Return the (x, y) coordinate for the center point of the cell that contains the specified text.  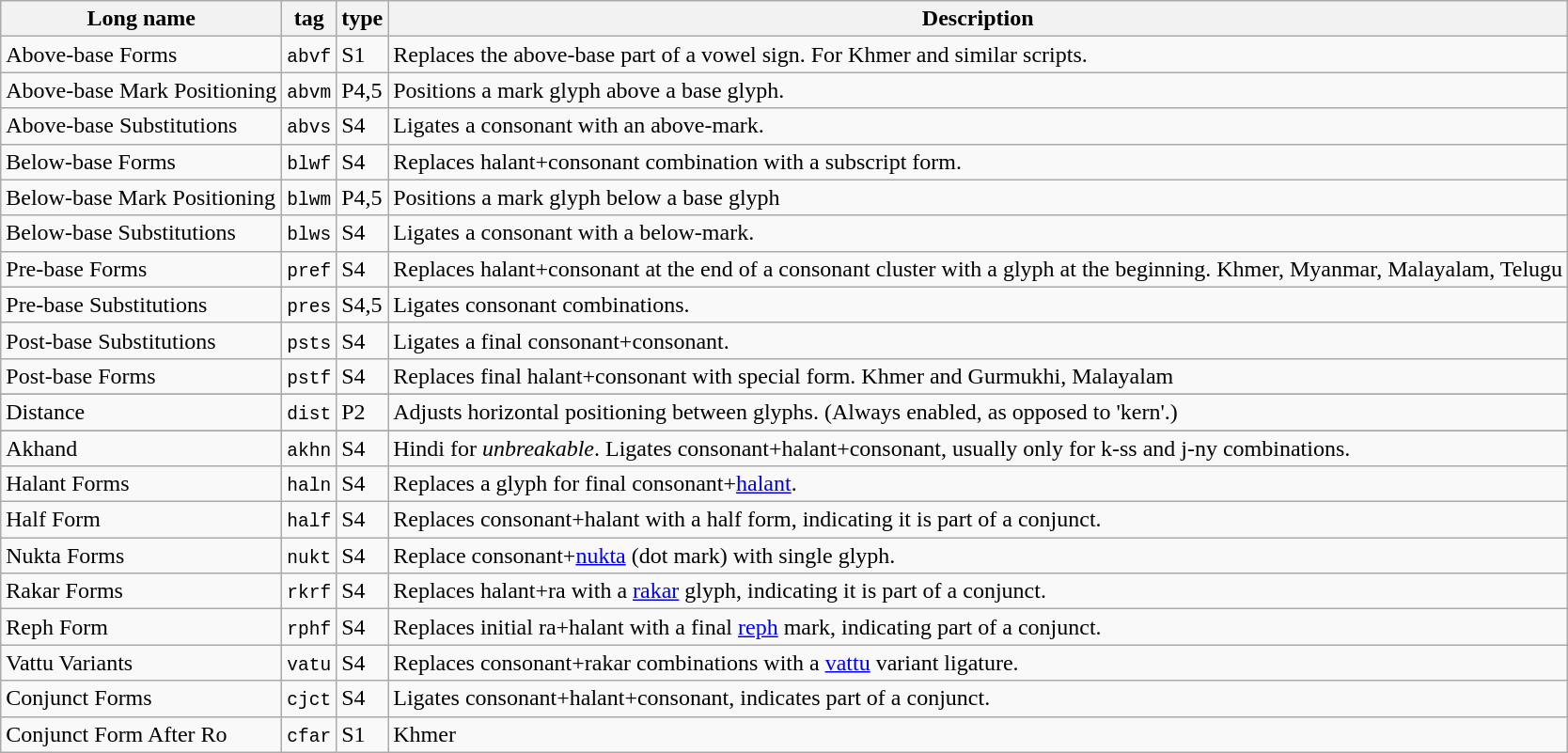
nukt (309, 556)
Pre-base Forms (141, 269)
Pre-base Substitutions (141, 305)
Above-base Substitutions (141, 126)
Akhand (141, 448)
tag (309, 19)
Half Form (141, 520)
pref (309, 269)
Positions a mark glyph above a base glyph. (978, 90)
Adjusts horizontal positioning between glyphs. (Always enabled, as opposed to 'kern'.) (978, 412)
P2 (363, 412)
Above-base Forms (141, 55)
Ligates consonant combinations. (978, 305)
Ligates a final consonant+consonant. (978, 340)
Conjunct Form After Ro (141, 734)
abvs (309, 126)
type (363, 19)
Replaces initial ra+halant with a final reph mark, indicating part of a conjunct. (978, 627)
cfar (309, 734)
Below-base Mark Positioning (141, 197)
cjct (309, 698)
rphf (309, 627)
Reph Form (141, 627)
rkrf (309, 591)
Khmer (978, 734)
Conjunct Forms (141, 698)
Post-base Forms (141, 376)
Distance (141, 412)
blws (309, 233)
Replaces consonant+halant with a half form, indicating it is part of a conjunct. (978, 520)
Replaces halant+consonant at the end of a consonant cluster with a glyph at the beginning. Khmer, Myanmar, Malayalam, Telugu (978, 269)
pres (309, 305)
Rakar Forms (141, 591)
Ligates consonant+halant+consonant, indicates part of a conjunct. (978, 698)
Nukta Forms (141, 556)
Replaces the above-base part of a vowel sign. For Khmer and similar scripts. (978, 55)
blwm (309, 197)
Ligates a consonant with a below-mark. (978, 233)
Hindi for unbreakable. Ligates consonant+halant+consonant, usually only for k-ss and j-ny combinations. (978, 448)
Post-base Substitutions (141, 340)
abvf (309, 55)
Replaces final halant+consonant with special form. Khmer and Gurmukhi, Malayalam (978, 376)
haln (309, 484)
S4,5 (363, 305)
blwf (309, 162)
pstf (309, 376)
Replaces a glyph for final consonant+halant. (978, 484)
Ligates a consonant with an above-mark. (978, 126)
akhn (309, 448)
half (309, 520)
Positions a mark glyph below a base glyph (978, 197)
Vattu Variants (141, 663)
Long name (141, 19)
Replaces consonant+rakar combinations with a vattu variant ligature. (978, 663)
Halant Forms (141, 484)
dist (309, 412)
Replaces halant+ra with a rakar glyph, indicating it is part of a conjunct. (978, 591)
vatu (309, 663)
abvm (309, 90)
Below-base Substitutions (141, 233)
Description (978, 19)
Below-base Forms (141, 162)
Replace consonant+nukta (dot mark) with single glyph. (978, 556)
psts (309, 340)
Replaces halant+consonant combination with a subscript form. (978, 162)
Above-base Mark Positioning (141, 90)
